Determine the (X, Y) coordinate at the center of the cell enclosing the given text.  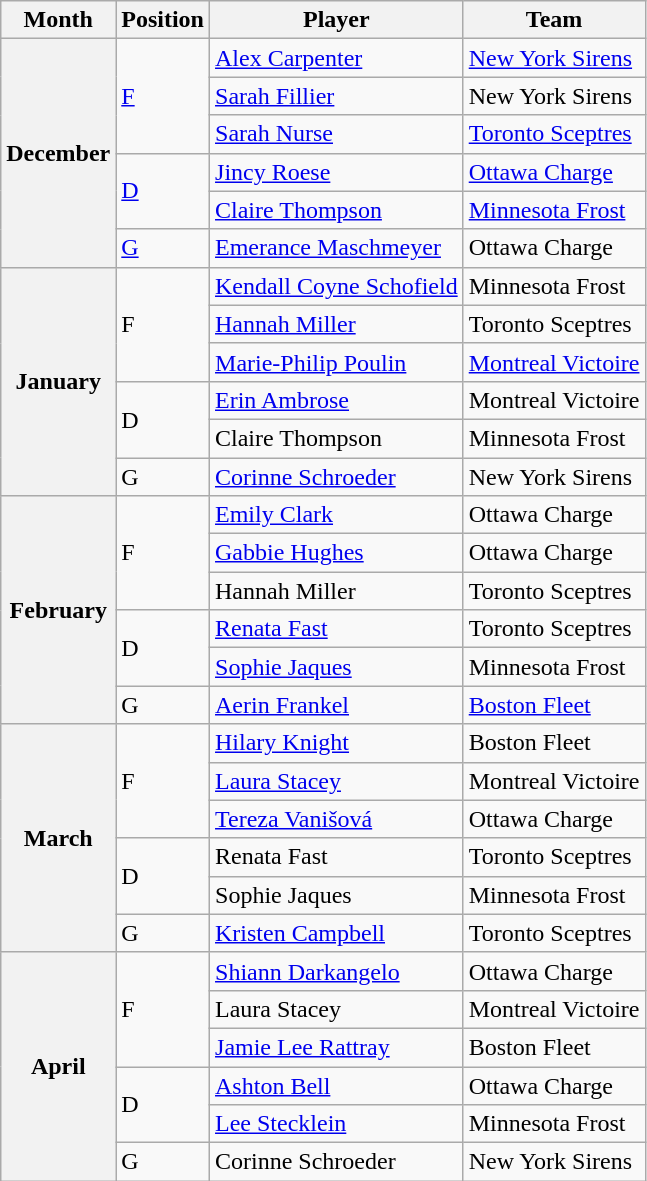
Marie-Philip Poulin (337, 362)
Sarah Nurse (337, 134)
Jamie Lee Rattray (337, 1047)
Gabbie Hughes (337, 553)
Kendall Coyne Schofield (337, 286)
December (58, 153)
Kristen Campbell (337, 933)
Team (554, 20)
February (58, 610)
March (58, 838)
Hilary Knight (337, 743)
Position (163, 20)
Tereza Vanišová (337, 819)
Emily Clark (337, 515)
Shiann Darkangelo (337, 971)
Emerance Maschmeyer (337, 248)
January (58, 381)
Alex Carpenter (337, 58)
Jincy Roese (337, 172)
Ashton Bell (337, 1085)
Sarah Fillier (337, 96)
Month (58, 20)
April (58, 1066)
Erin Ambrose (337, 400)
Lee Stecklein (337, 1124)
Player (337, 20)
Aerin Frankel (337, 705)
